From the cell containing the given text, extract its center point as (X, Y) coordinate. 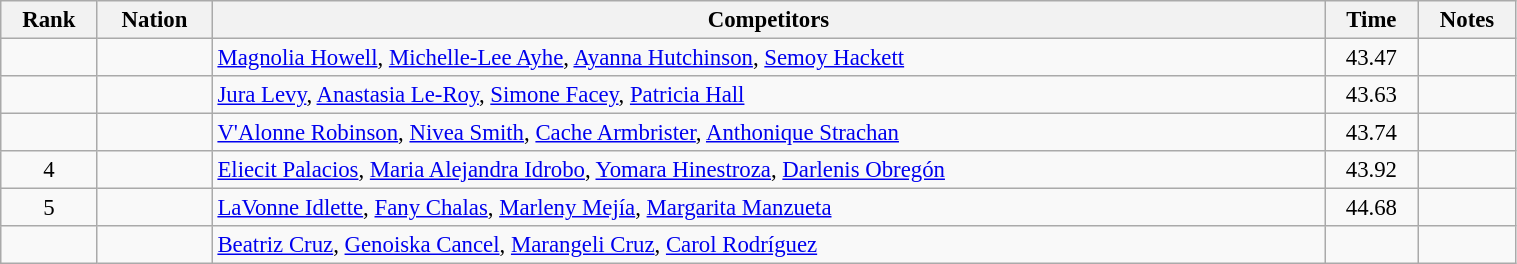
Eliecit Palacios, Maria Alejandra Idrobo, Yomara Hinestroza, Darlenis Obregón (768, 170)
43.47 (1372, 58)
Magnolia Howell, Michelle-Lee Ayhe, Ayanna Hutchinson, Semoy Hackett (768, 58)
Notes (1467, 20)
Rank (49, 20)
LaVonne Idlette, Fany Chalas, Marleny Mejía, Margarita Manzueta (768, 208)
Competitors (768, 20)
4 (49, 170)
Jura Levy, Anastasia Le-Roy, Simone Facey, Patricia Hall (768, 95)
43.63 (1372, 95)
5 (49, 208)
43.92 (1372, 170)
44.68 (1372, 208)
Nation (154, 20)
Time (1372, 20)
43.74 (1372, 133)
Beatriz Cruz, Genoiska Cancel, Marangeli Cruz, Carol Rodríguez (768, 245)
V'Alonne Robinson, Nivea Smith, Cache Armbrister, Anthonique Strachan (768, 133)
